Pinpoint the cell where the given text exists, returning its (x, y) midpoint coordinate. 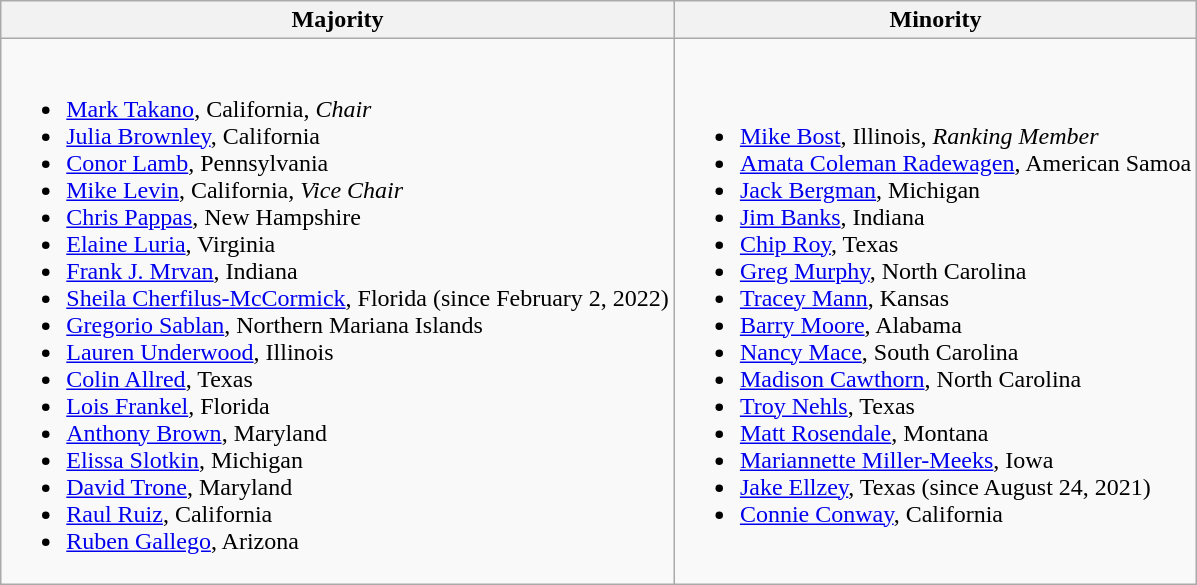
Minority (935, 20)
Majority (338, 20)
